Return [x, y] of the center of cell containing provided text 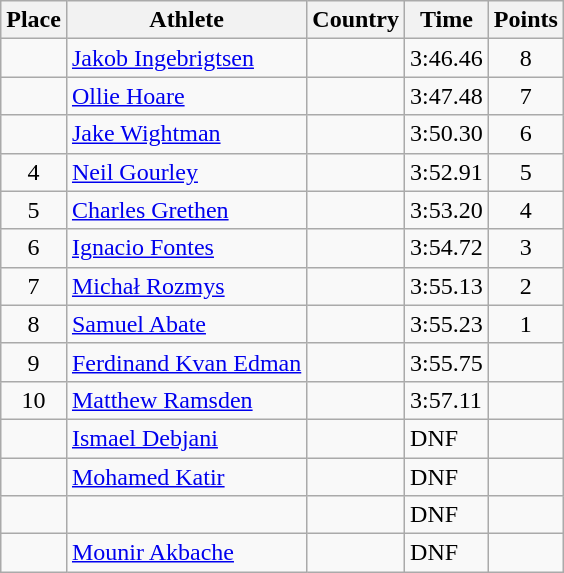
Time [447, 20]
Samuel Abate [186, 324]
3:53.20 [447, 210]
Ismael Debjani [186, 438]
Matthew Ramsden [186, 400]
Mounir Akbache [186, 553]
3:57.11 [447, 400]
10 [34, 400]
1 [526, 324]
9 [34, 362]
Neil Gourley [186, 172]
3:52.91 [447, 172]
3:50.30 [447, 134]
3 [526, 248]
3:47.48 [447, 96]
Ollie Hoare [186, 96]
Ignacio Fontes [186, 248]
3:55.23 [447, 324]
Place [34, 20]
3:55.75 [447, 362]
Athlete [186, 20]
Jakob Ingebrigtsen [186, 58]
Ferdinand Kvan Edman [186, 362]
3:46.46 [447, 58]
Points [526, 20]
Country [356, 20]
Michał Rozmys [186, 286]
3:54.72 [447, 248]
Jake Wightman [186, 134]
2 [526, 286]
Charles Grethen [186, 210]
3:55.13 [447, 286]
Mohamed Katir [186, 477]
